Detect which cell encompasses the target text, then output its (X, Y) center coordinate. 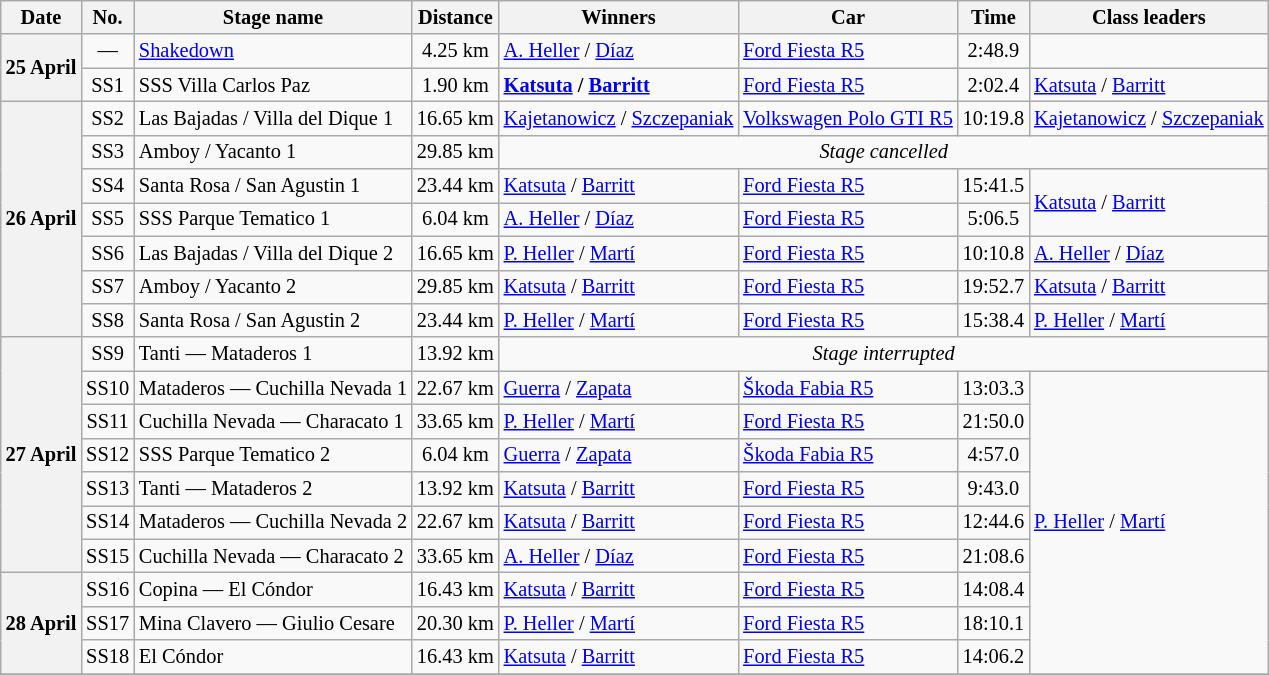
21:08.6 (994, 556)
SSS Parque Tematico 1 (273, 219)
SSS Villa Carlos Paz (273, 85)
Amboy / Yacanto 1 (273, 152)
SS7 (108, 287)
SS12 (108, 455)
28 April (41, 622)
19:52.7 (994, 287)
Cuchilla Nevada — Characato 1 (273, 421)
Winners (619, 17)
SS14 (108, 522)
25 April (41, 68)
14:06.2 (994, 657)
Tanti — Mataderos 1 (273, 354)
Las Bajadas / Villa del Dique 2 (273, 253)
4:57.0 (994, 455)
9:43.0 (994, 489)
Stage interrupted (884, 354)
5:06.5 (994, 219)
14:08.4 (994, 589)
Amboy / Yacanto 2 (273, 287)
El Cóndor (273, 657)
Car (848, 17)
27 April (41, 455)
26 April (41, 219)
SS1 (108, 85)
SS8 (108, 320)
Mina Clavero — Giulio Cesare (273, 623)
15:41.5 (994, 186)
Stage name (273, 17)
Time (994, 17)
SS9 (108, 354)
Mataderos — Cuchilla Nevada 1 (273, 388)
18:10.1 (994, 623)
SS5 (108, 219)
Cuchilla Nevada — Characato 2 (273, 556)
SSS Parque Tematico 2 (273, 455)
10:19.8 (994, 118)
Date (41, 17)
SS10 (108, 388)
2:02.4 (994, 85)
Las Bajadas / Villa del Dique 1 (273, 118)
Santa Rosa / San Agustin 2 (273, 320)
Mataderos — Cuchilla Nevada 2 (273, 522)
Tanti — Mataderos 2 (273, 489)
SS17 (108, 623)
2:48.9 (994, 51)
Stage cancelled (884, 152)
12:44.6 (994, 522)
SS18 (108, 657)
Distance (456, 17)
15:38.4 (994, 320)
20.30 km (456, 623)
SS11 (108, 421)
10:10.8 (994, 253)
Santa Rosa / San Agustin 1 (273, 186)
Class leaders (1149, 17)
1.90 km (456, 85)
SS16 (108, 589)
SS13 (108, 489)
21:50.0 (994, 421)
4.25 km (456, 51)
SS4 (108, 186)
SS6 (108, 253)
— (108, 51)
No. (108, 17)
13:03.3 (994, 388)
SS15 (108, 556)
Volkswagen Polo GTI R5 (848, 118)
Copina — El Cóndor (273, 589)
Shakedown (273, 51)
SS2 (108, 118)
SS3 (108, 152)
